Find where the given text appears and provide that cell's center as (X, Y) coordinate. 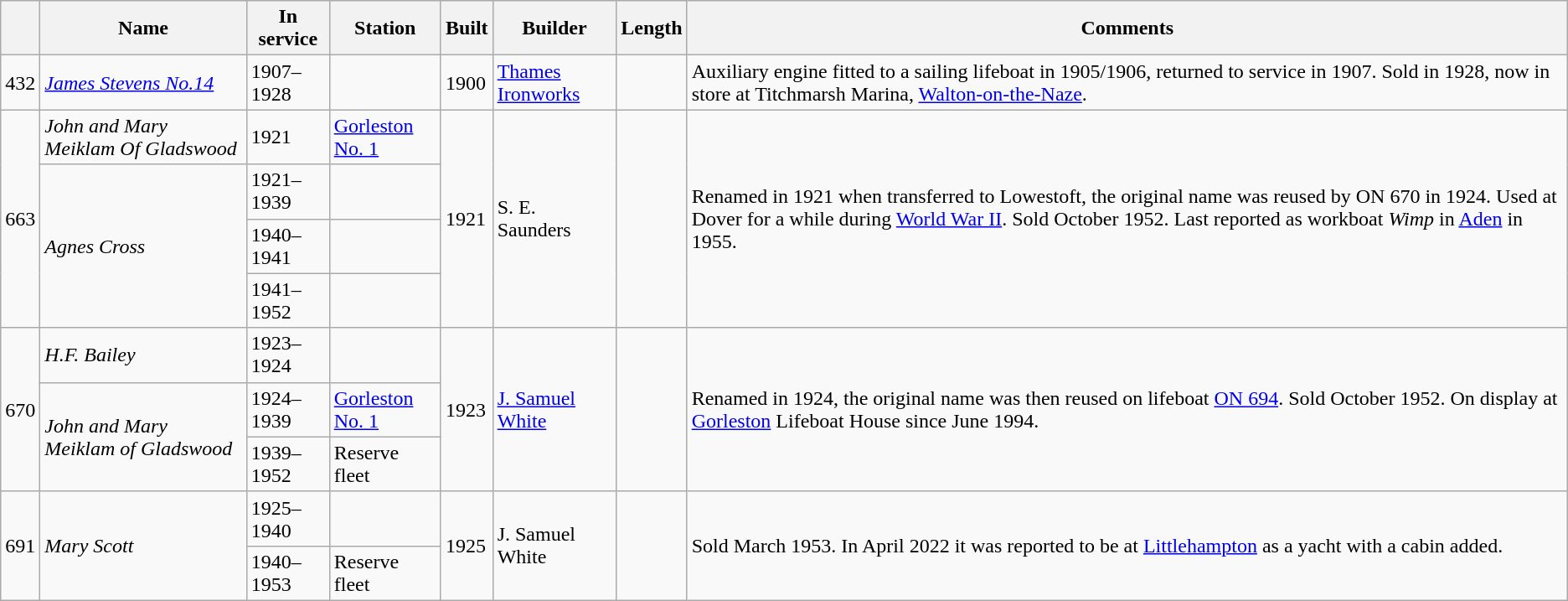
1939–1952 (288, 464)
Station (385, 28)
Length (652, 28)
1921–1939 (288, 191)
1925–1940 (288, 518)
Built (467, 28)
1923–1924 (288, 355)
432 (20, 82)
Thames Ironworks (554, 82)
691 (20, 546)
1900 (467, 82)
John and Mary Meiklam of Gladswood (143, 437)
Comments (1127, 28)
John and Mary Meiklam Of Gladswood (143, 137)
Mary Scott (143, 546)
James Stevens No.14 (143, 82)
Name (143, 28)
670 (20, 409)
1925 (467, 546)
1940–1941 (288, 246)
663 (20, 219)
1907–1928 (288, 82)
1924–1939 (288, 409)
Builder (554, 28)
Sold March 1953. In April 2022 it was reported to be at Littlehampton as a yacht with a cabin added. (1127, 546)
1923 (467, 409)
Agnes Cross (143, 246)
In service (288, 28)
S. E. Saunders (554, 219)
H.F. Bailey (143, 355)
1941–1952 (288, 300)
1940–1953 (288, 573)
Renamed in 1924, the original name was then reused on lifeboat ON 694. Sold October 1952. On display at Gorleston Lifeboat House since June 1994. (1127, 409)
